Scan for the cell matching the given text and deliver its [X, Y] coordinate at center. 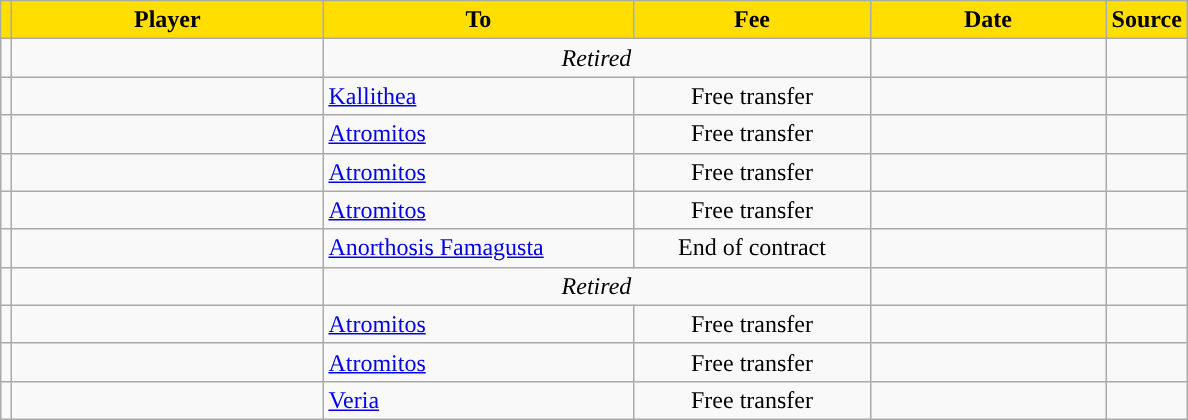
Date [988, 20]
To [478, 20]
Fee [752, 20]
Source [1146, 20]
Anorthosis Famagusta [478, 248]
End of contract [752, 248]
Kallithea [478, 96]
Player [168, 20]
Veria [478, 400]
